From the cell containing the given text, extract its center point as [x, y] coordinate. 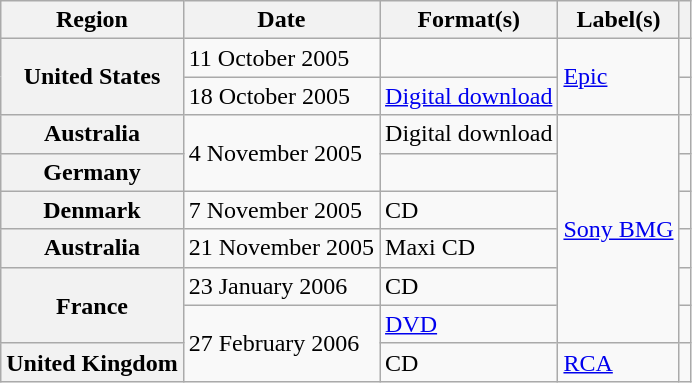
Label(s) [618, 20]
Sony BMG [618, 229]
23 January 2006 [281, 286]
4 November 2005 [281, 153]
Maxi CD [469, 248]
7 November 2005 [281, 210]
Epic [618, 77]
Region [92, 20]
11 October 2005 [281, 58]
18 October 2005 [281, 96]
21 November 2005 [281, 248]
Denmark [92, 210]
27 February 2006 [281, 343]
RCA [618, 362]
Date [281, 20]
DVD [469, 324]
United States [92, 77]
France [92, 305]
United Kingdom [92, 362]
Format(s) [469, 20]
Germany [92, 172]
